For the text-containing cell, return its midpoint in [x, y] coordinate format. 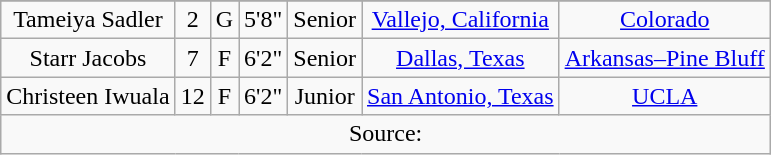
Arkansas–Pine Bluff [664, 58]
San Antonio, Texas [461, 96]
2 [192, 20]
Tameiya Sadler [88, 20]
Junior [325, 96]
Source: [386, 134]
5'8" [264, 20]
Colorado [664, 20]
Dallas, Texas [461, 58]
G [224, 20]
Vallejo, California [461, 20]
Christeen Iwuala [88, 96]
UCLA [664, 96]
12 [192, 96]
Starr Jacobs [88, 58]
7 [192, 58]
